Identify which cell holds the provided text, then report its (X, Y) central coordinate. 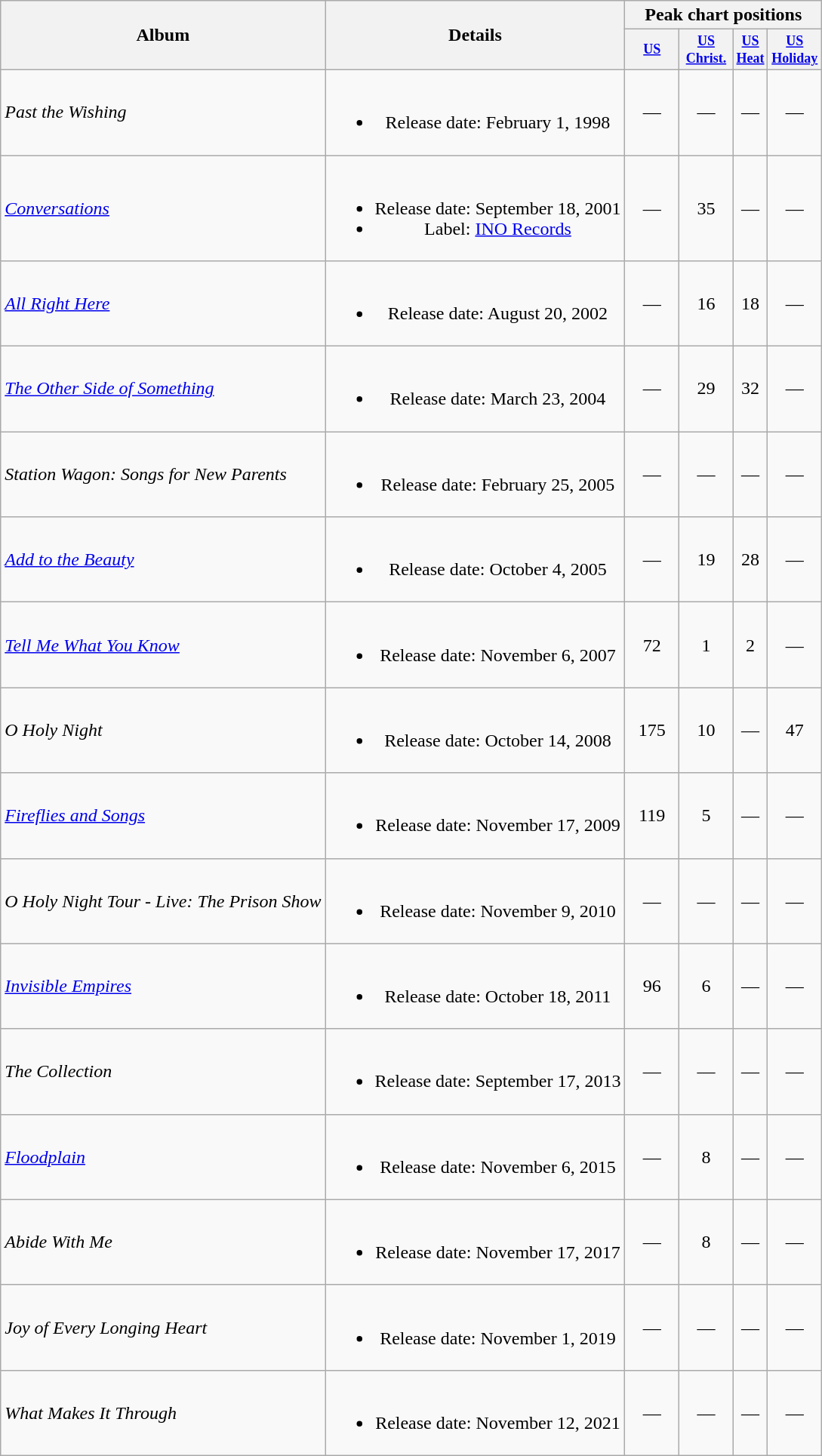
Abide With Me (163, 1242)
Release date: November 6, 2015 (476, 1156)
The Collection (163, 1072)
Release date: February 25, 2005 (476, 474)
96 (652, 986)
Release date: September 17, 2013 (476, 1072)
Release date: October 4, 2005 (476, 560)
47 (795, 731)
Details (476, 35)
Peak chart positions (723, 15)
O Holy Night (163, 731)
Joy of Every Longing Heart (163, 1327)
32 (750, 389)
5 (707, 815)
19 (707, 560)
O Holy Night Tour - Live: The Prison Show (163, 901)
Floodplain (163, 1156)
18 (750, 303)
6 (707, 986)
All Right Here (163, 303)
US (652, 50)
Release date: November 1, 2019 (476, 1327)
1 (707, 645)
119 (652, 815)
16 (707, 303)
Invisible Empires (163, 986)
28 (750, 560)
Release date: October 18, 2011 (476, 986)
Release date: November 6, 2007 (476, 645)
Album (163, 35)
What Makes It Through (163, 1413)
Release date: November 17, 2009 (476, 815)
Past the Wishing (163, 112)
35 (707, 208)
The Other Side of Something (163, 389)
Release date: November 9, 2010 (476, 901)
29 (707, 389)
Release date: October 14, 2008 (476, 731)
2 (750, 645)
Release date: February 1, 1998 (476, 112)
Release date: September 18, 2001Label: INO Records (476, 208)
175 (652, 731)
Tell Me What You Know (163, 645)
Release date: March 23, 2004 (476, 389)
USHeat (750, 50)
Release date: August 20, 2002 (476, 303)
USHoliday (795, 50)
10 (707, 731)
Add to the Beauty (163, 560)
Release date: November 17, 2017 (476, 1242)
USChrist. (707, 50)
Release date: November 12, 2021 (476, 1413)
Fireflies and Songs (163, 815)
Conversations (163, 208)
Station Wagon: Songs for New Parents (163, 474)
72 (652, 645)
